Extract the (x, y) coordinate from the center of the cell holding the provided text.  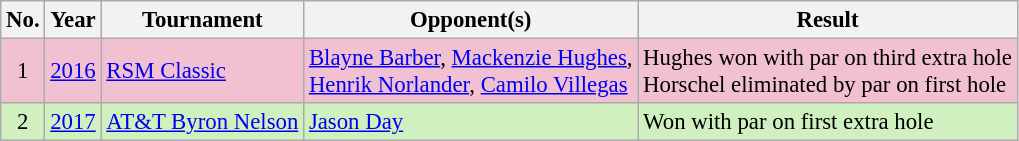
Result (828, 20)
RSM Classic (202, 72)
Hughes won with par on third extra holeHorschel eliminated by par on first hole (828, 72)
2016 (73, 72)
AT&T Byron Nelson (202, 122)
1 (23, 72)
Blayne Barber, Mackenzie Hughes, Henrik Norlander, Camilo Villegas (471, 72)
2 (23, 122)
Year (73, 20)
Jason Day (471, 122)
Opponent(s) (471, 20)
Tournament (202, 20)
2017 (73, 122)
No. (23, 20)
Won with par on first extra hole (828, 122)
